Search for the cell housing the specified text and yield its (X, Y) center coordinate. 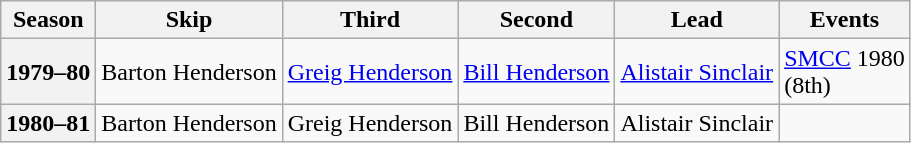
Third (370, 20)
1980–81 (48, 123)
1979–80 (48, 72)
Events (845, 20)
SMCC 1980 (8th) (845, 72)
Second (536, 20)
Lead (697, 20)
Season (48, 20)
Skip (189, 20)
